Find where the given text appears and provide that cell's center as [X, Y] coordinate. 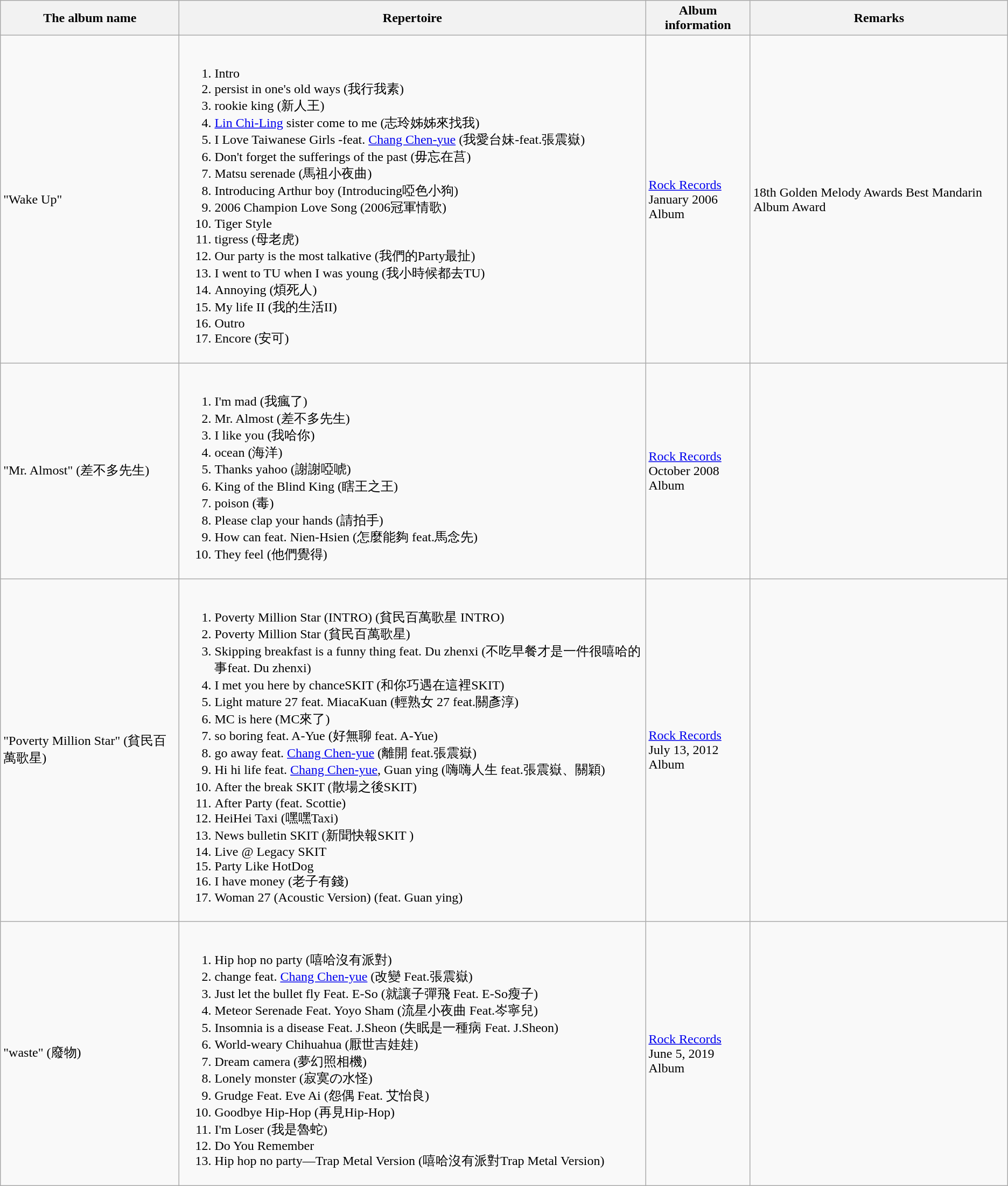
Rock RecordsJuly 13, 2012Album [698, 750]
18th Golden Melody Awards Best Mandarin Album Award [879, 199]
Rock RecordsJune 5, 2019Album [698, 1054]
Rock RecordsOctober 2008Album [698, 471]
"Mr. Almost" (差不多先生) [90, 471]
Rock RecordsJanuary 2006Album [698, 199]
Album information [698, 18]
"Poverty Million Star" (貧民百萬歌星) [90, 750]
Remarks [879, 18]
"Wake Up" [90, 199]
"waste" (廢物) [90, 1054]
Repertoire [412, 18]
The album name [90, 18]
